Return the (x, y) coordinate for the center point of the cell that contains the specified text.  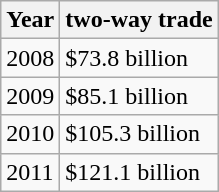
Year (30, 20)
2011 (30, 172)
$73.8 billion (139, 58)
$105.3 billion (139, 134)
$85.1 billion (139, 96)
2008 (30, 58)
$121.1 billion (139, 172)
two-way trade (139, 20)
2009 (30, 96)
2010 (30, 134)
